Return [X, Y] of the center of cell containing provided text 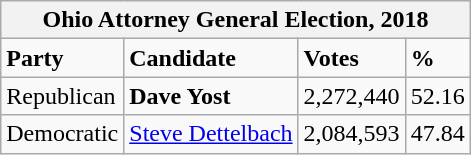
Party [62, 58]
Candidate [211, 58]
Steve Dettelbach [211, 134]
Democratic [62, 134]
52.16 [438, 96]
2,084,593 [352, 134]
Ohio Attorney General Election, 2018 [236, 20]
2,272,440 [352, 96]
Votes [352, 58]
47.84 [438, 134]
Dave Yost [211, 96]
Republican [62, 96]
% [438, 58]
